Return the [x, y] coordinate for the center point of the cell that contains the specified text.  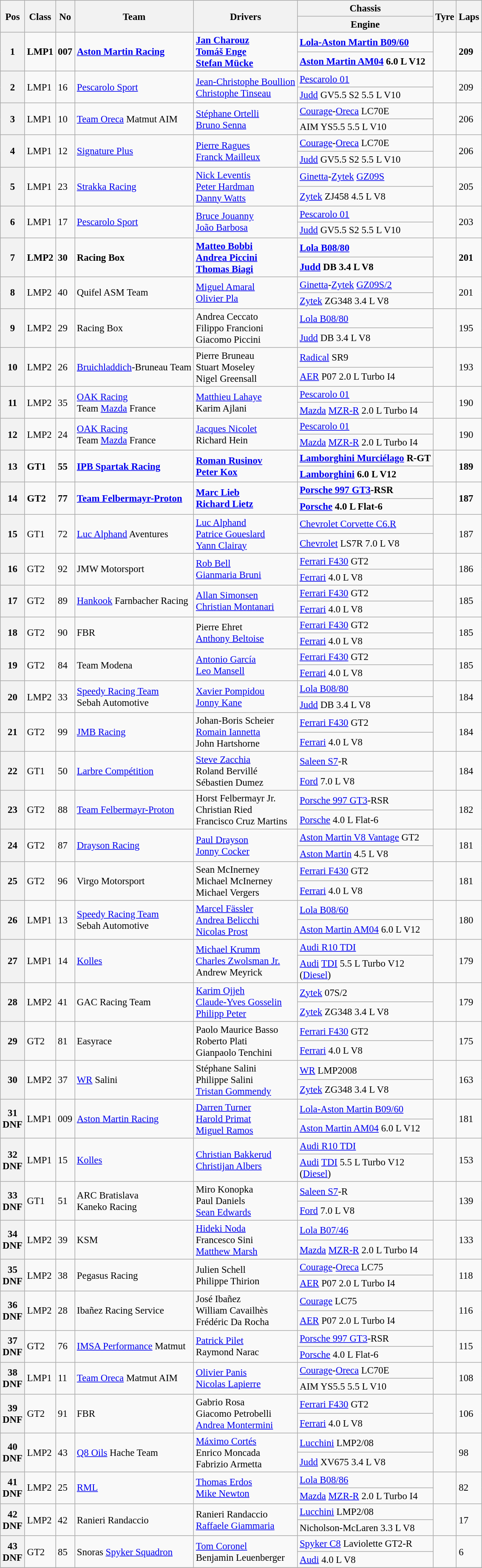
Jan Charouz Tomáš Enge Stefan Mücke [246, 52]
Larbre Compétition [134, 771]
37 [65, 1080]
Ginetta-Zytek GZ09S/2 [366, 285]
55 [65, 466]
Judd XV675 3.4 L V8 [366, 1462]
WR LMP2008 [366, 1070]
Karim Ojjeh Claude-Yves Gosselin Philipp Peter [246, 1002]
72 [65, 534]
81 [65, 1041]
40 [65, 293]
90 [65, 633]
Spyker C8 Laviolette GT2-R [366, 1544]
Zytek ZJ458 4.5 L V8 [366, 196]
180 [469, 920]
Ibañez Racing Service [134, 1311]
Julien Schell Philippe Thirion [246, 1275]
77 [65, 499]
Olivier Panis Nicolas Lapierre [246, 1378]
Johan-Boris Scheier Romain Iannetta John Hartshorne [246, 732]
Tyre [445, 16]
Miro Konopka Paul Daniels Sean Edwards [246, 1201]
Courage LC75 [366, 1301]
40DNF [13, 1452]
Virgo Motorsport [134, 881]
Signature Plus [134, 151]
35 [65, 403]
Drayson Racing [134, 845]
Bruce Jouanny João Barbosa [246, 222]
JMW Motorsport [134, 569]
Gabrio Rosa Giacomo Petrobelli Andrea Montermini [246, 1414]
Marc Lieb Richard Lietz [246, 499]
Patrick Pilet Raymond Narac [246, 1346]
41 [65, 1002]
189 [469, 466]
Stéphane Salini Philippe Salini Tristan Gommendy [246, 1080]
Luc Alphand Aventures [134, 534]
182 [469, 810]
31DNF [13, 1119]
Jacques Nicolet Richard Hein [246, 434]
Stéphane Ortelli Bruno Senna [246, 119]
Paul Drayson Jonny Cocker [246, 845]
Nick Leventis Peter Hardman Danny Watts [246, 186]
Pierre Ehret Anthony Beltoise [246, 633]
Miguel Amaral Olivier Pla [246, 293]
Pierre Ragues Franck Mailleux [246, 151]
Q8 Oils Hache Team [134, 1452]
18 [13, 633]
009 [65, 1119]
Quifel ASM Team [134, 293]
Ranieri Randaccio Raffaele Giammaria [246, 1520]
Team Modena [134, 665]
92 [65, 569]
2 [13, 87]
1 [13, 52]
Team [134, 16]
99 [65, 732]
139 [469, 1201]
JMB Racing [134, 732]
Tom Coronel Benjamin Leuenberger [246, 1552]
193 [469, 367]
Hankook Farnbacher Racing [134, 601]
IPB Spartak Racing [134, 466]
27 [13, 961]
Horst Felbermayr Jr. Christian Ried Francisco Cruz Martins [246, 810]
33DNF [13, 1201]
Snoras Spyker Squadron [134, 1552]
José Ibañez William Cavailhès Frédéric Da Rocha [246, 1311]
GAC Racing Team [134, 1002]
19 [13, 665]
Nicholson-McLaren 3.3 L V8 [366, 1528]
RML [134, 1488]
Máximo Cortés Enrico Moncada Fabrizio Armetta [246, 1452]
20 [13, 697]
195 [469, 328]
88 [65, 810]
42DNF [13, 1520]
Luc Alphand Patrice Goueslard Yann Clairay [246, 534]
Bruichladdich-Bruneau Team [134, 367]
Lola B08/86 [366, 1480]
Marcel Fässler Andrea Belicchi Nicolas Prost [246, 920]
89 [65, 601]
Andrea Ceccato Filippo Francioni Giacomo Piccini [246, 328]
Courage-Oreca LC75 [366, 1267]
Lamborghini 6.0 L V12 [366, 474]
5 [13, 186]
Audi 4.0 L V8 [366, 1560]
Ranieri Randaccio [134, 1520]
Pos [13, 16]
34DNF [13, 1240]
8 [13, 293]
51 [65, 1201]
Hideki Noda Francesco Sini Matthew Marsh [246, 1240]
Thomas Erdos Mike Newton [246, 1488]
37DNF [13, 1346]
KSM [134, 1240]
Class [40, 16]
39 [65, 1240]
106 [469, 1414]
116 [469, 1311]
Zytek 07S/2 [366, 993]
4 [13, 151]
Sean McInerney Michael McInerney Michael Vergers [246, 881]
36DNF [13, 1311]
108 [469, 1378]
203 [469, 222]
39DNF [13, 1414]
Laps [469, 16]
Rob Bell Gianmaria Bruni [246, 569]
186 [469, 569]
Darren Turner Harold Primat Miguel Ramos [246, 1119]
50 [65, 771]
85 [65, 1552]
Christian Bakkerud Christijan Albers [246, 1160]
43DNF [13, 1552]
7 [13, 257]
3 [13, 119]
Xavier Pompidou Jonny Kane [246, 697]
Lamborghini Murciélago R-GT [366, 458]
Chevrolet LS7R 7.0 L V8 [366, 544]
38 [65, 1275]
84 [65, 665]
133 [469, 1240]
21 [13, 732]
Pegasus Racing [134, 1275]
118 [469, 1275]
ARC Bratislava Kaneko Racing [134, 1201]
22 [13, 771]
Jean-Christophe Boullion Christophe Tinseau [246, 87]
153 [469, 1160]
WR Salini [134, 1080]
Strakka Racing [134, 186]
43 [65, 1452]
IMSA Performance Matmut [134, 1346]
Radical SR9 [366, 357]
Roman Rusinov Peter Kox [246, 466]
91 [65, 1414]
Steve Zacchia Roland Bervillé Sébastien Dumez [246, 771]
Aston Martin V8 Vantage GT2 [366, 838]
Engine [366, 25]
Lola B07/46 [366, 1230]
No [65, 16]
Antonio García Leo Mansell [246, 665]
96 [65, 881]
Chassis [366, 8]
87 [65, 845]
42 [65, 1520]
175 [469, 1041]
Chevrolet Corvette C6.R [366, 524]
Paolo Maurice Basso Roberto Plati Gianpaolo Tenchini [246, 1041]
Matthieu Lahaye Karim Ajlani [246, 403]
007 [65, 52]
115 [469, 1346]
Ginetta-Zytek GZ09S [366, 177]
Drivers [246, 16]
Lola B08/60 [366, 910]
32DNF [13, 1160]
Easyrace [134, 1041]
205 [469, 186]
Pierre Bruneau Stuart Moseley Nigel Greensall [246, 367]
41DNF [13, 1488]
Matteo Bobbi Andrea Piccini Thomas Biagi [246, 257]
Aston Martin 4.5 L V8 [366, 854]
Michael Krumm Charles Zwolsman Jr. Andrew Meyrick [246, 961]
9 [13, 328]
76 [65, 1346]
82 [469, 1488]
38DNF [13, 1378]
35DNF [13, 1275]
98 [469, 1452]
163 [469, 1080]
33 [65, 697]
Allan Simonsen Christian Montanari [246, 601]
